Locate the cell with the specified text and output its [x, y] center coordinate. 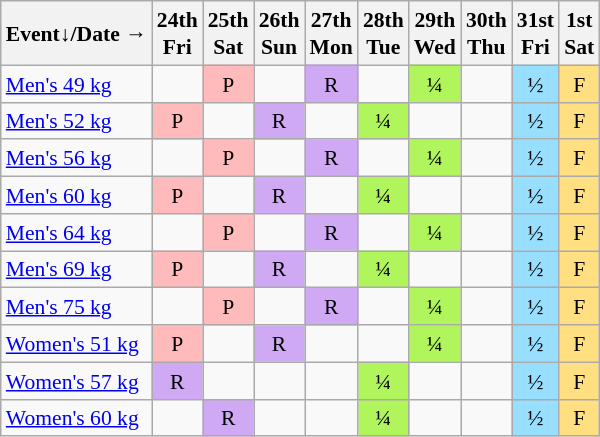
24thFri [178, 33]
Men's 75 kg [76, 306]
31stFri [536, 33]
Men's 56 kg [76, 158]
Men's 52 kg [76, 120]
Women's 57 kg [76, 380]
Men's 69 kg [76, 268]
30thThu [486, 33]
29thWed [435, 33]
27thMon [332, 33]
Men's 49 kg [76, 84]
26thSun [280, 33]
Men's 64 kg [76, 232]
28thTue [384, 33]
25thSat [228, 33]
Men's 60 kg [76, 194]
1stSat [579, 33]
Women's 60 kg [76, 418]
Women's 51 kg [76, 344]
Event↓/Date → [76, 33]
